Output the (X, Y) coordinate of the center of the cell containing the given text.  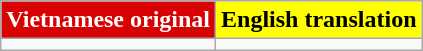
Vietnamese original (108, 20)
English translation (319, 20)
